Search for the cell housing the specified text and yield its [x, y] center coordinate. 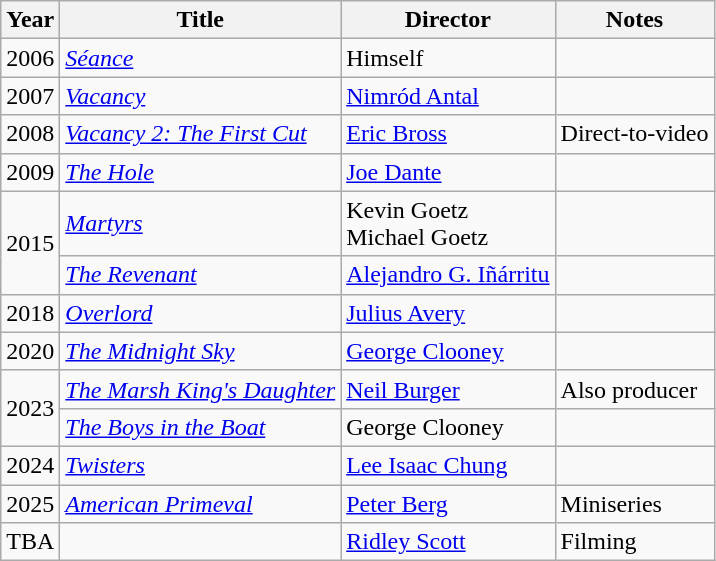
Also producer [634, 389]
Overlord [200, 313]
The Marsh King's Daughter [200, 389]
2023 [30, 408]
2008 [30, 134]
Ridley Scott [448, 542]
2009 [30, 172]
Himself [448, 58]
Director [448, 20]
Séance [200, 58]
Peter Berg [448, 503]
2006 [30, 58]
Nimród Antal [448, 96]
Year [30, 20]
Alejandro G. Iñárritu [448, 275]
Direct-to-video [634, 134]
Julius Avery [448, 313]
Lee Isaac Chung [448, 465]
2025 [30, 503]
2020 [30, 351]
2018 [30, 313]
The Hole [200, 172]
Filming [634, 542]
Martyrs [200, 224]
The Revenant [200, 275]
Miniseries [634, 503]
Vacancy [200, 96]
The Boys in the Boat [200, 427]
2007 [30, 96]
Title [200, 20]
Notes [634, 20]
2024 [30, 465]
2015 [30, 242]
American Primeval [200, 503]
Eric Bross [448, 134]
The Midnight Sky [200, 351]
Kevin GoetzMichael Goetz [448, 224]
Vacancy 2: The First Cut [200, 134]
Neil Burger [448, 389]
Joe Dante [448, 172]
Twisters [200, 465]
TBA [30, 542]
